Capture the cell that displays the provided text and extract its [X, Y] central coordinate. 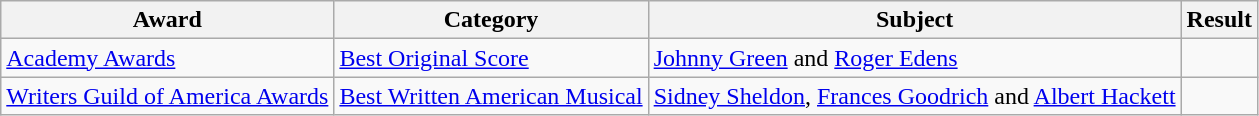
Category [491, 20]
Result [1219, 20]
Writers Guild of America Awards [168, 96]
Award [168, 20]
Subject [914, 20]
Sidney Sheldon, Frances Goodrich and Albert Hackett [914, 96]
Best Written American Musical [491, 96]
Best Original Score [491, 58]
Academy Awards [168, 58]
Johnny Green and Roger Edens [914, 58]
